Search for the cell housing the specified text and yield its (X, Y) center coordinate. 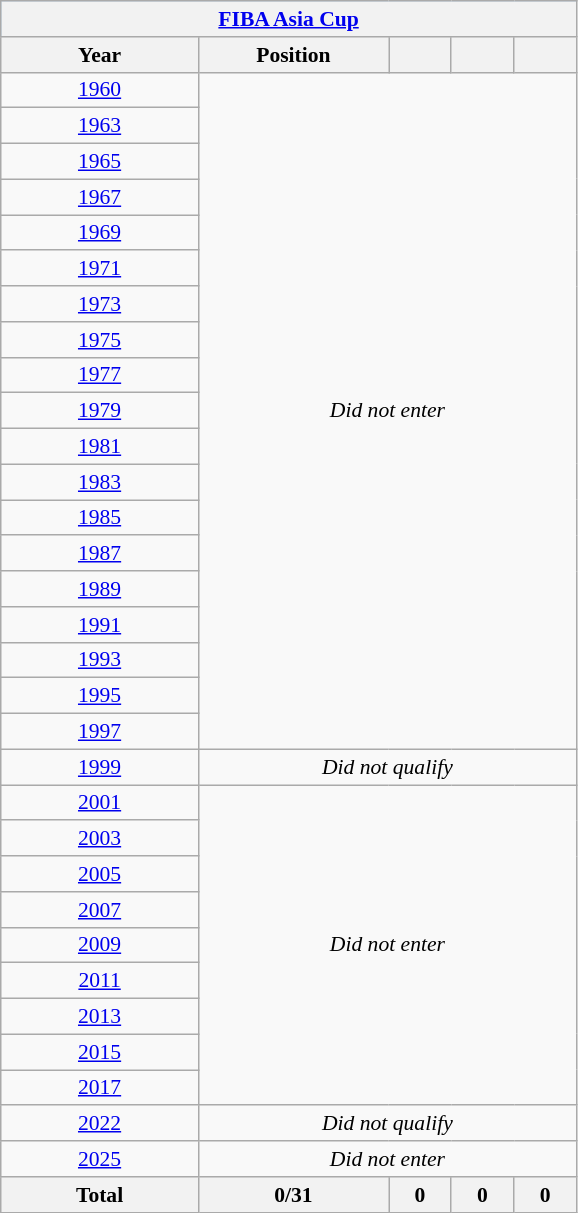
1975 (100, 340)
1981 (100, 447)
2022 (100, 1124)
2025 (100, 1159)
1973 (100, 304)
1987 (100, 554)
1965 (100, 162)
Position (293, 55)
1977 (100, 375)
Year (100, 55)
2005 (100, 874)
1999 (100, 767)
1983 (100, 482)
2009 (100, 945)
1979 (100, 411)
1969 (100, 233)
1963 (100, 126)
1993 (100, 660)
2007 (100, 910)
2003 (100, 839)
1971 (100, 269)
2015 (100, 1052)
Total (100, 1195)
1995 (100, 696)
0/31 (293, 1195)
1960 (100, 90)
1967 (100, 197)
2013 (100, 1017)
2017 (100, 1088)
2011 (100, 981)
FIBA Asia Cup (289, 19)
1991 (100, 625)
2001 (100, 803)
1989 (100, 589)
1985 (100, 518)
1997 (100, 732)
